Return the (X, Y) coordinate for the center point of the cell that contains the specified text.  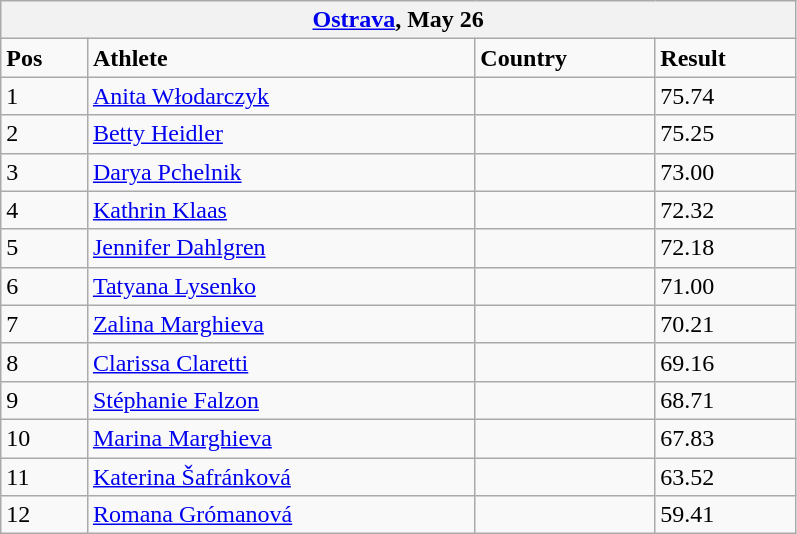
63.52 (726, 477)
70.21 (726, 324)
Result (726, 58)
72.32 (726, 210)
59.41 (726, 515)
6 (44, 286)
Zalina Marghieva (280, 324)
Marina Marghieva (280, 438)
75.25 (726, 134)
68.71 (726, 400)
73.00 (726, 172)
Ostrava, May 26 (398, 20)
Darya Pchelnik (280, 172)
7 (44, 324)
Romana Grómanová (280, 515)
Country (565, 58)
1 (44, 96)
72.18 (726, 248)
Katerina Šafránková (280, 477)
75.74 (726, 96)
8 (44, 362)
71.00 (726, 286)
Clarissa Claretti (280, 362)
Anita Włodarczyk (280, 96)
11 (44, 477)
Tatyana Lysenko (280, 286)
2 (44, 134)
12 (44, 515)
5 (44, 248)
Betty Heidler (280, 134)
Pos (44, 58)
Stéphanie Falzon (280, 400)
Jennifer Dahlgren (280, 248)
9 (44, 400)
Athlete (280, 58)
69.16 (726, 362)
10 (44, 438)
Kathrin Klaas (280, 210)
4 (44, 210)
3 (44, 172)
67.83 (726, 438)
